Capture the cell that displays the provided text and extract its (X, Y) central coordinate. 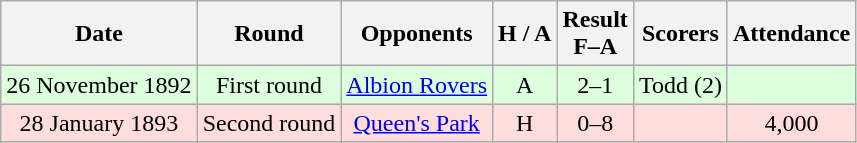
Attendance (791, 34)
A (525, 85)
Second round (269, 123)
28 January 1893 (99, 123)
Opponents (417, 34)
2–1 (595, 85)
H / A (525, 34)
0–8 (595, 123)
H (525, 123)
Todd (2) (680, 85)
26 November 1892 (99, 85)
ResultF–A (595, 34)
Date (99, 34)
Round (269, 34)
4,000 (791, 123)
Albion Rovers (417, 85)
Queen's Park (417, 123)
Scorers (680, 34)
First round (269, 85)
